Extract the (X, Y) coordinate from the center of the cell holding the provided text.  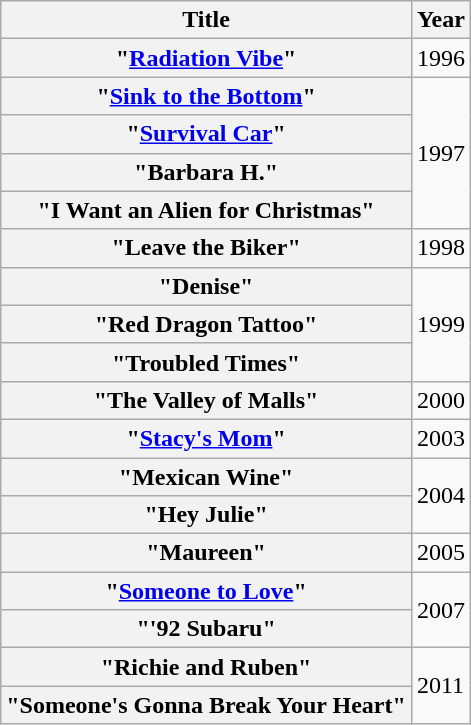
1996 (440, 58)
"'92 Subaru" (206, 629)
"Barbara H." (206, 172)
"Survival Car" (206, 134)
"Leave the Biker" (206, 248)
2003 (440, 438)
"Someone's Gonna Break Your Heart" (206, 705)
"Sink to the Bottom" (206, 96)
2004 (440, 496)
"Stacy's Mom" (206, 438)
"Troubled Times" (206, 362)
"Radiation Vibe" (206, 58)
1997 (440, 153)
"Someone to Love" (206, 591)
2011 (440, 686)
2000 (440, 400)
"Maureen" (206, 553)
"Richie and Ruben" (206, 667)
"Denise" (206, 286)
"The Valley of Malls" (206, 400)
1998 (440, 248)
2007 (440, 610)
"Hey Julie" (206, 515)
2005 (440, 553)
"Mexican Wine" (206, 477)
1999 (440, 324)
Year (440, 20)
"I Want an Alien for Christmas" (206, 210)
"Red Dragon Tattoo" (206, 324)
Title (206, 20)
